Locate the cell with the specified text and output its (x, y) center coordinate. 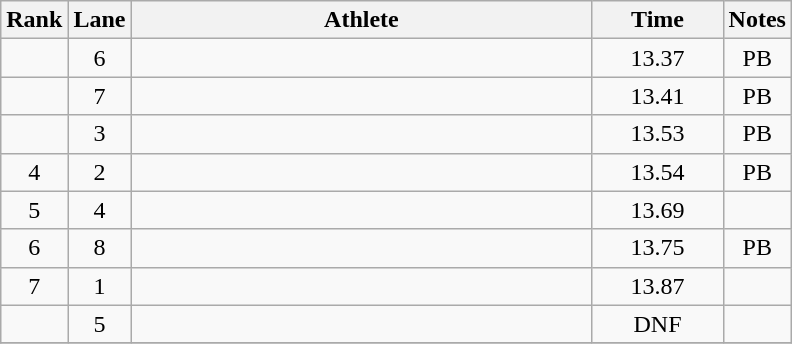
Rank (34, 20)
13.87 (658, 286)
1 (100, 286)
13.54 (658, 172)
Time (658, 20)
13.41 (658, 96)
2 (100, 172)
3 (100, 134)
13.75 (658, 248)
13.69 (658, 210)
Notes (757, 20)
Lane (100, 20)
8 (100, 248)
Athlete (362, 20)
DNF (658, 324)
13.53 (658, 134)
13.37 (658, 58)
